Find where the given text appears and provide that cell's center as [X, Y] coordinate. 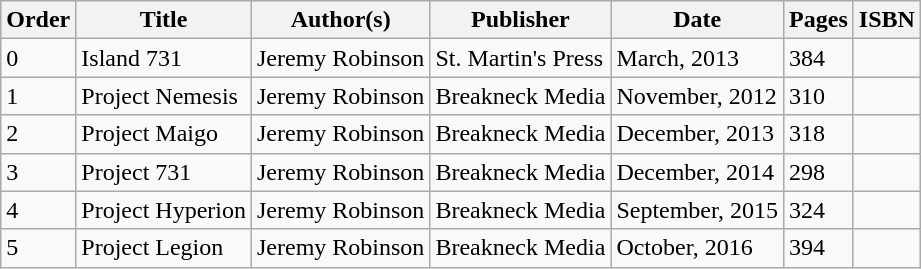
Project Maigo [164, 134]
2 [38, 134]
Publisher [520, 20]
Order [38, 20]
March, 2013 [698, 58]
Project Legion [164, 248]
Island 731 [164, 58]
St. Martin's Press [520, 58]
December, 2013 [698, 134]
298 [819, 172]
December, 2014 [698, 172]
Title [164, 20]
4 [38, 210]
310 [819, 96]
Project 731 [164, 172]
Project Hyperion [164, 210]
November, 2012 [698, 96]
384 [819, 58]
October, 2016 [698, 248]
Project Nemesis [164, 96]
324 [819, 210]
September, 2015 [698, 210]
318 [819, 134]
1 [38, 96]
Pages [819, 20]
0 [38, 58]
ISBN [886, 20]
5 [38, 248]
3 [38, 172]
Date [698, 20]
Author(s) [340, 20]
394 [819, 248]
